Return [X, Y] of the center of cell containing provided text 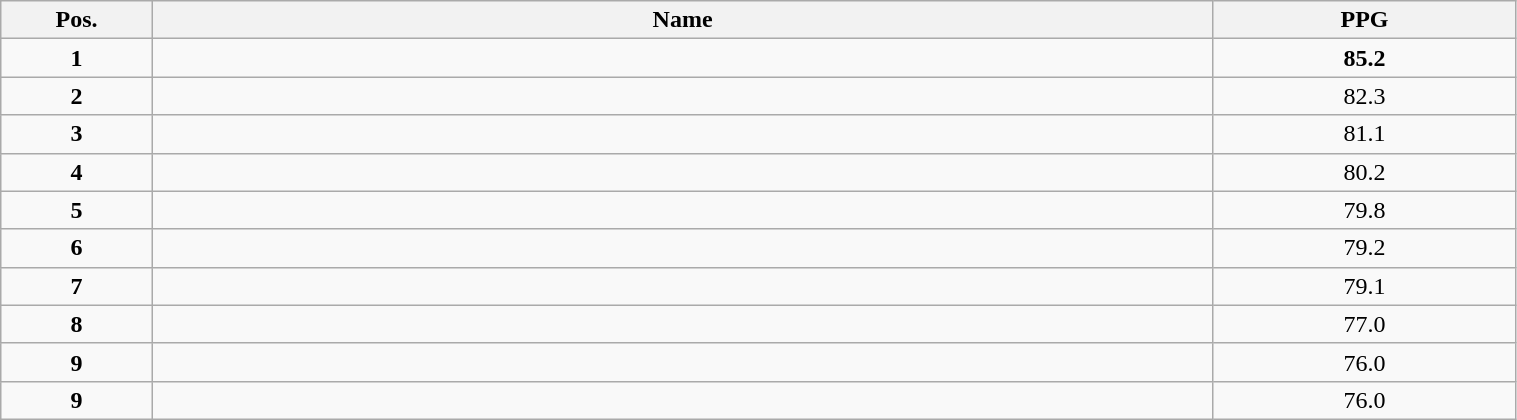
6 [77, 248]
4 [77, 172]
85.2 [1364, 58]
79.1 [1364, 286]
82.3 [1364, 96]
3 [77, 134]
77.0 [1364, 324]
Name [682, 20]
1 [77, 58]
8 [77, 324]
7 [77, 286]
79.8 [1364, 210]
Pos. [77, 20]
80.2 [1364, 172]
5 [77, 210]
PPG [1364, 20]
79.2 [1364, 248]
81.1 [1364, 134]
2 [77, 96]
